Identify which cell holds the provided text, then report its (x, y) central coordinate. 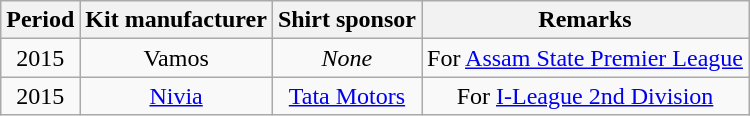
For Assam State Premier League (586, 58)
Period (40, 20)
Tata Motors (346, 96)
None (346, 58)
Kit manufacturer (176, 20)
For I-League 2nd Division (586, 96)
Shirt sponsor (346, 20)
Vamos (176, 58)
Remarks (586, 20)
Nivia (176, 96)
